Return (x, y) of the center of cell containing provided text 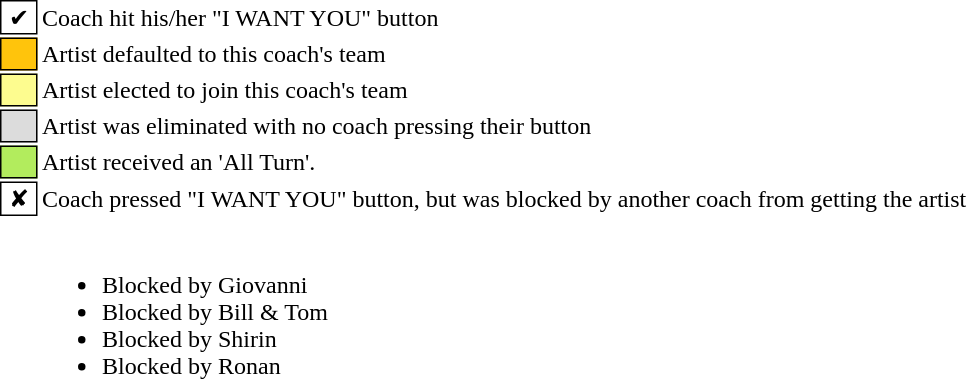
✘ (19, 199)
Artist defaulted to this coach's team (504, 54)
Artist was eliminated with no coach pressing their button (504, 126)
Artist elected to join this coach's team (504, 90)
✔ (19, 17)
Coach pressed "I WANT YOU" button, but was blocked by another coach from getting the artist (504, 199)
Artist received an 'All Turn'. (504, 162)
Coach hit his/her "I WANT YOU" button (504, 17)
